Return the (x, y) coordinate for the center point of the cell that contains the specified text.  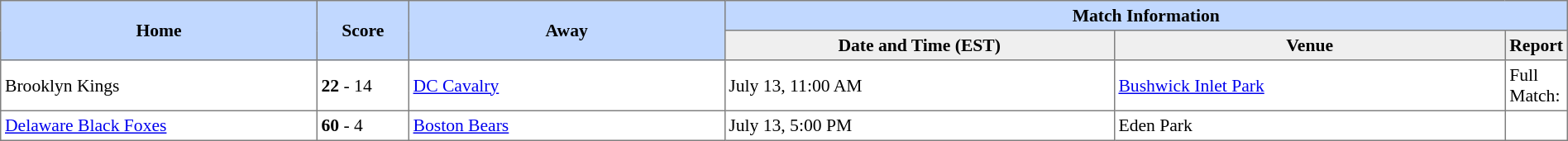
DC Cavalry (566, 86)
Bushwick Inlet Park (1310, 86)
Report (1537, 45)
July 13, 5:00 PM (920, 125)
Delaware Black Foxes (159, 125)
Boston Bears (566, 125)
60 - 4 (362, 125)
22 - 14 (362, 86)
Match Information (1146, 16)
Eden Park (1310, 125)
Away (566, 31)
Date and Time (EST) (920, 45)
Full Match: (1537, 86)
Venue (1310, 45)
Brooklyn Kings (159, 86)
Home (159, 31)
July 13, 11:00 AM (920, 86)
Score (362, 31)
